Search for the cell housing the specified text and yield its (x, y) center coordinate. 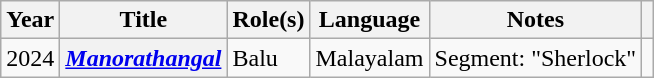
Notes (536, 20)
Balu (268, 58)
Role(s) (268, 20)
Malayalam (370, 58)
Segment: "Sherlock" (536, 58)
Year (30, 20)
Manorathangal (144, 58)
2024 (30, 58)
Title (144, 20)
Language (370, 20)
